Pinpoint the cell where the given text exists, returning its [x, y] midpoint coordinate. 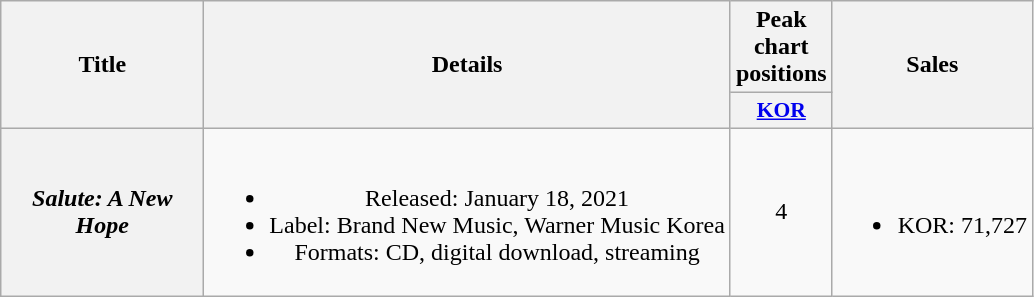
Peak chartpositions [781, 47]
Title [102, 65]
KOR: 71,727 [932, 212]
Salute: A New Hope [102, 212]
Sales [932, 65]
4 [781, 212]
KOR [781, 111]
Details [468, 65]
Released: January 18, 2021Label: Brand New Music, Warner Music KoreaFormats: CD, digital download, streaming [468, 212]
